For the text-containing cell, return its midpoint in (x, y) coordinate format. 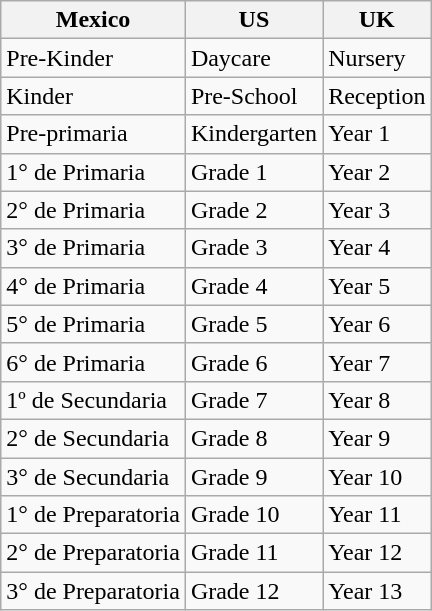
Grade 2 (254, 210)
Grade 11 (254, 553)
Year 2 (377, 172)
Daycare (254, 58)
Grade 10 (254, 515)
Pre-Kinder (94, 58)
3° de Preparatoria (94, 591)
3° de Secundaria (94, 477)
Kinder (94, 96)
Year 5 (377, 286)
Mexico (94, 20)
Grade 4 (254, 286)
Grade 3 (254, 248)
Reception (377, 96)
2° de Primaria (94, 210)
Year 3 (377, 210)
Year 13 (377, 591)
Year 6 (377, 324)
Year 7 (377, 362)
Grade 9 (254, 477)
2° de Secundaria (94, 438)
Year 1 (377, 134)
4° de Primaria (94, 286)
Year 9 (377, 438)
Year 12 (377, 553)
Pre-primaria (94, 134)
5° de Primaria (94, 324)
Year 4 (377, 248)
Grade 12 (254, 591)
Year 10 (377, 477)
3° de Primaria (94, 248)
Pre-School (254, 96)
6° de Primaria (94, 362)
Grade 7 (254, 400)
UK (377, 20)
Kindergarten (254, 134)
Grade 5 (254, 324)
US (254, 20)
1º de Secundaria (94, 400)
Grade 6 (254, 362)
Year 11 (377, 515)
Nursery (377, 58)
Year 8 (377, 400)
1° de Primaria (94, 172)
Grade 8 (254, 438)
2° de Preparatoria (94, 553)
1° de Preparatoria (94, 515)
Grade 1 (254, 172)
